Find where the given text appears and provide that cell's center as [X, Y] coordinate. 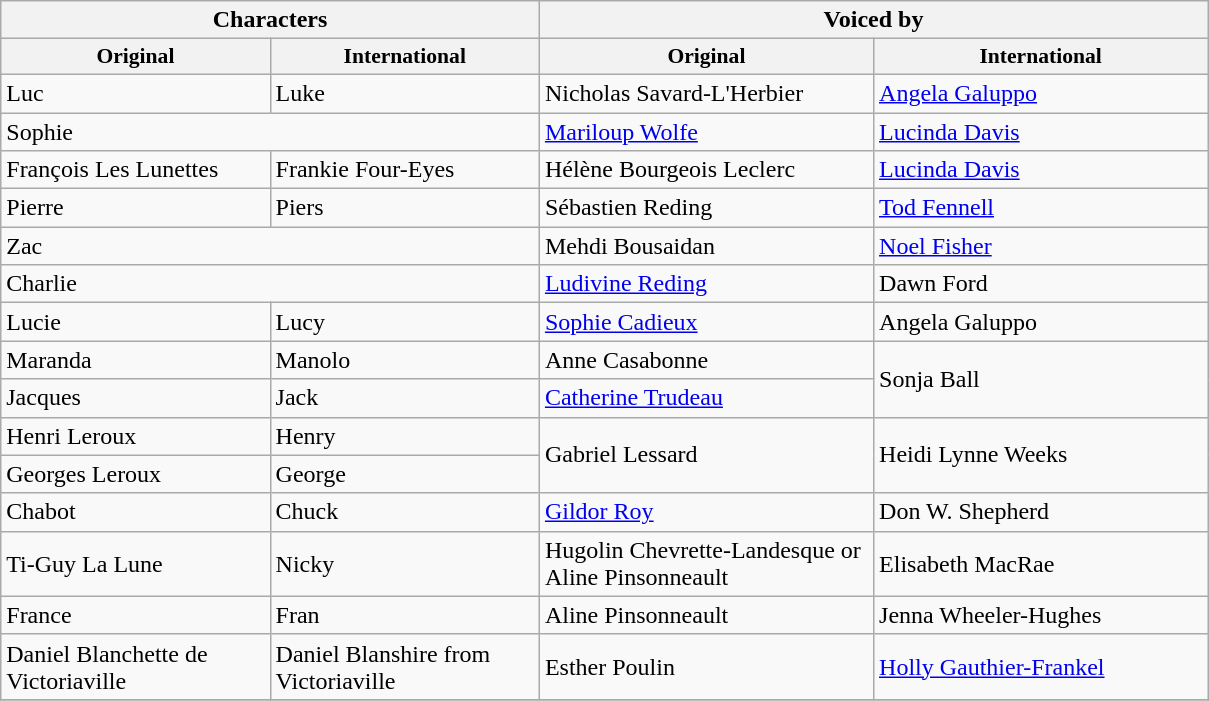
Jack [404, 398]
Hélène Bourgeois Leclerc [706, 170]
François Les Lunettes [136, 170]
Ludivine Reding [706, 284]
Hugolin Chevrette-Landesque or Aline Pinsonneault [706, 564]
George [404, 474]
Nicholas Savard-L'Herbier [706, 93]
Sophie Cadieux [706, 322]
Zac [270, 246]
Voiced by [873, 20]
Henri Leroux [136, 436]
France [136, 615]
Ti-Guy La Lune [136, 564]
Chuck [404, 512]
Dawn Ford [1041, 284]
Mehdi Bousaidan [706, 246]
Pierre [136, 208]
Catherine Trudeau [706, 398]
Sébastien Reding [706, 208]
Jenna Wheeler-Hughes [1041, 615]
Heidi Lynne Weeks [1041, 455]
Frankie Four-Eyes [404, 170]
Luc [136, 93]
Gildor Roy [706, 512]
Sonja Ball [1041, 379]
Daniel Blanshire from Victoriaville [404, 666]
Don W. Shepherd [1041, 512]
Piers [404, 208]
Gabriel Lessard [706, 455]
Charlie [270, 284]
Lucy [404, 322]
Maranda [136, 360]
Elisabeth MacRae [1041, 564]
Chabot [136, 512]
Aline Pinsonneault [706, 615]
Tod Fennell [1041, 208]
Fran [404, 615]
Holly Gauthier-Frankel [1041, 666]
Sophie [270, 131]
Noel Fisher [1041, 246]
Henry [404, 436]
Lucie [136, 322]
Luke [404, 93]
Mariloup Wolfe [706, 131]
Nicky [404, 564]
Daniel Blanchette de Victoriaville [136, 666]
Characters [270, 20]
Anne Casabonne [706, 360]
Manolo [404, 360]
Jacques [136, 398]
Esther Poulin [706, 666]
Georges Leroux [136, 474]
